Scan for the cell matching the given text and deliver its (x, y) coordinate at center. 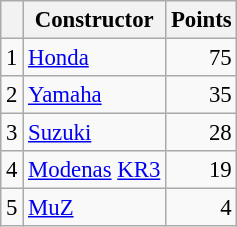
5 (12, 208)
Yamaha (94, 95)
MuZ (94, 208)
Points (202, 20)
75 (202, 58)
19 (202, 170)
35 (202, 95)
2 (12, 95)
1 (12, 58)
Suzuki (94, 133)
28 (202, 133)
Honda (94, 58)
3 (12, 133)
Modenas KR3 (94, 170)
Constructor (94, 20)
